Provide the [x, y] coordinate of the cell's center where the given text is located.  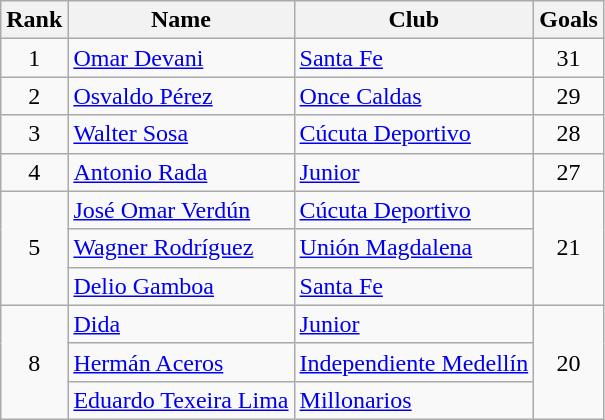
Goals [569, 20]
2 [34, 96]
Once Caldas [414, 96]
1 [34, 58]
28 [569, 134]
Unión Magdalena [414, 248]
Club [414, 20]
Hermán Aceros [181, 362]
20 [569, 362]
José Omar Verdún [181, 210]
Name [181, 20]
31 [569, 58]
4 [34, 172]
Wagner Rodríguez [181, 248]
Rank [34, 20]
Millonarios [414, 400]
21 [569, 248]
Osvaldo Pérez [181, 96]
8 [34, 362]
Dida [181, 324]
5 [34, 248]
Delio Gamboa [181, 286]
27 [569, 172]
Eduardo Texeira Lima [181, 400]
Walter Sosa [181, 134]
29 [569, 96]
Antonio Rada [181, 172]
Independiente Medellín [414, 362]
3 [34, 134]
Omar Devani [181, 58]
